Output the [X, Y] coordinate of the center of the cell containing the given text.  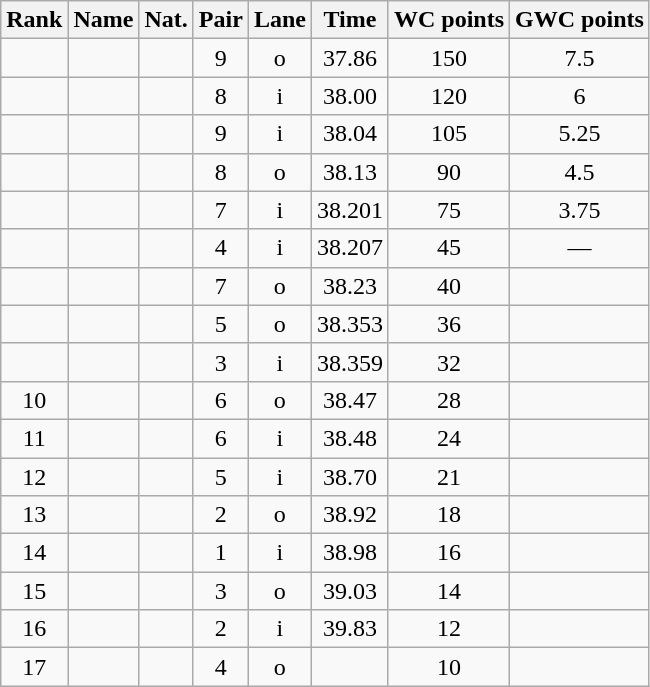
WC points [448, 20]
150 [448, 58]
18 [448, 515]
120 [448, 96]
37.86 [350, 58]
4.5 [580, 172]
13 [34, 515]
38.47 [350, 400]
38.207 [350, 248]
38.13 [350, 172]
38.48 [350, 438]
40 [448, 286]
105 [448, 134]
38.04 [350, 134]
36 [448, 324]
5.25 [580, 134]
7.5 [580, 58]
32 [448, 362]
38.92 [350, 515]
GWC points [580, 20]
Time [350, 20]
21 [448, 477]
39.03 [350, 591]
Lane [280, 20]
38.00 [350, 96]
38.353 [350, 324]
Rank [34, 20]
45 [448, 248]
38.70 [350, 477]
38.201 [350, 210]
39.83 [350, 629]
17 [34, 667]
Name [104, 20]
15 [34, 591]
11 [34, 438]
3.75 [580, 210]
75 [448, 210]
Pair [220, 20]
38.98 [350, 553]
28 [448, 400]
24 [448, 438]
38.23 [350, 286]
38.359 [350, 362]
90 [448, 172]
— [580, 248]
Nat. [166, 20]
1 [220, 553]
